Find where the given text appears and provide that cell's center as [X, Y] coordinate. 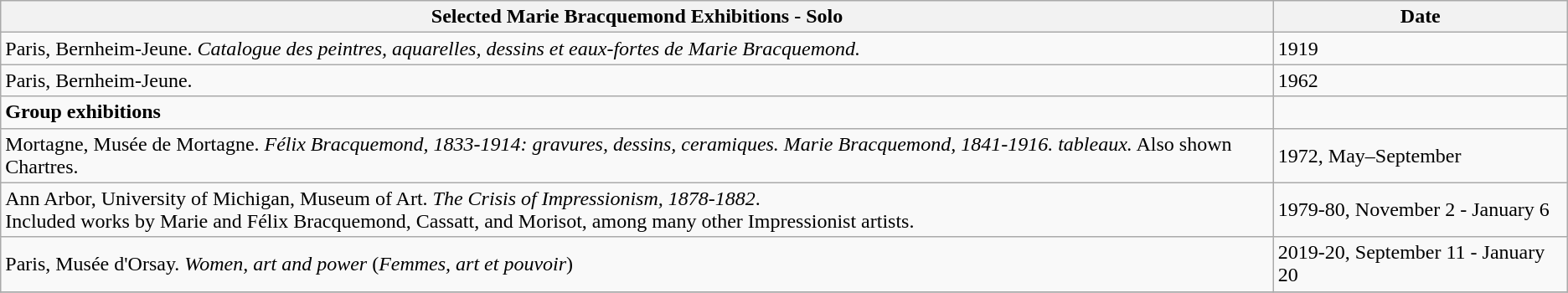
Paris, Bernheim-Jeune. [637, 80]
Paris, Bernheim-Jeune. Catalogue des peintres, aquarelles, dessins et eaux-fortes de Marie Bracquemond. [637, 49]
1919 [1421, 49]
Date [1421, 17]
1962 [1421, 80]
2019-20, September 11 - January 20 [1421, 265]
1972, May–September [1421, 156]
Paris, Musée d'Orsay. Women, art and power (Femmes, art et pouvoir) [637, 265]
1979-80, November 2 - January 6 [1421, 209]
Selected Marie Bracquemond Exhibitions - Solo [637, 17]
Group exhibitions [637, 112]
